Pinpoint the cell where the given text exists, returning its (X, Y) midpoint coordinate. 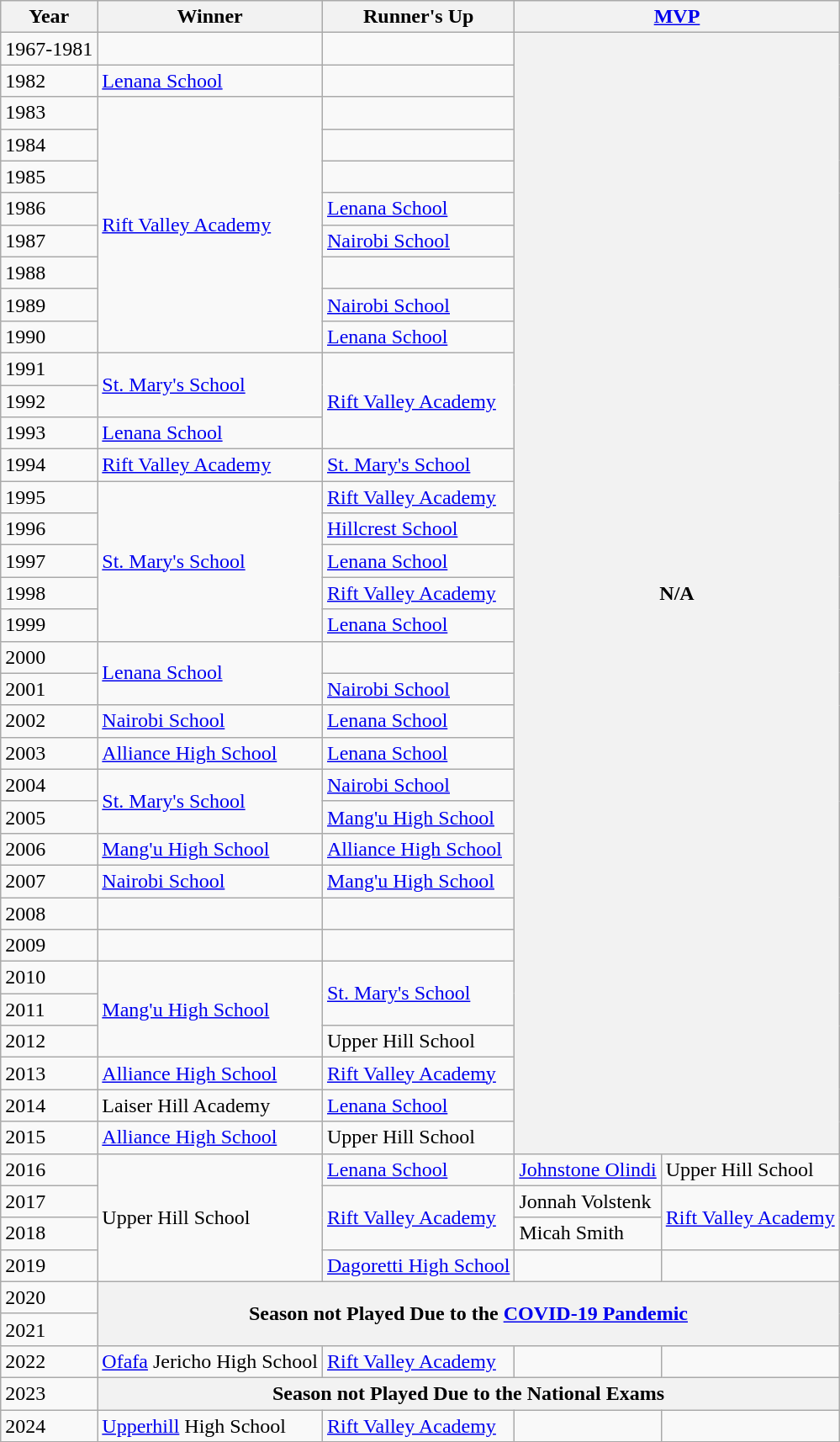
2013 (49, 1074)
2012 (49, 1042)
2001 (49, 689)
2000 (49, 657)
1984 (49, 145)
2019 (49, 1265)
Season not Played Due to the National Exams (468, 1393)
2006 (49, 849)
2014 (49, 1105)
Upperhill High School (210, 1426)
1983 (49, 113)
2022 (49, 1361)
1985 (49, 177)
Runner's Up (418, 17)
2009 (49, 946)
2018 (49, 1233)
Hillcrest School (418, 529)
Year (49, 17)
2016 (49, 1169)
1992 (49, 401)
1996 (49, 529)
1982 (49, 81)
1991 (49, 368)
1997 (49, 561)
Jonnah Volstenk (588, 1201)
Laiser Hill Academy (210, 1105)
2023 (49, 1393)
1993 (49, 433)
2004 (49, 785)
MVP (677, 17)
2005 (49, 817)
1998 (49, 593)
2002 (49, 721)
Micah Smith (588, 1233)
2011 (49, 1010)
2021 (49, 1329)
1994 (49, 465)
1989 (49, 305)
1995 (49, 497)
1988 (49, 273)
1990 (49, 337)
2017 (49, 1201)
2003 (49, 753)
Dagoretti High School (418, 1265)
2007 (49, 881)
Johnstone Olindi (588, 1169)
N/A (677, 593)
2010 (49, 978)
1986 (49, 209)
1967-1981 (49, 49)
2024 (49, 1426)
1987 (49, 241)
Season not Played Due to the COVID-19 Pandemic (468, 1313)
Ofafa Jericho High School (210, 1361)
2015 (49, 1137)
Winner (210, 17)
1999 (49, 625)
2020 (49, 1297)
2008 (49, 913)
